Determine the (x, y) coordinate at the center of the cell enclosing the given text.  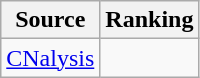
Ranking (150, 20)
Source (50, 20)
CNalysis (50, 58)
